Pinpoint the cell where the given text exists, returning its (x, y) midpoint coordinate. 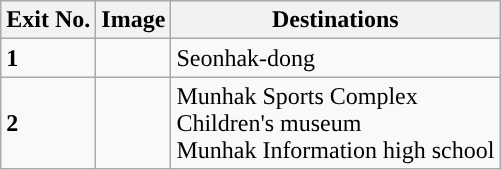
Destinations (336, 20)
1 (48, 58)
2 (48, 123)
Munhak Sports ComplexChildren's museumMunhak Information high school (336, 123)
Seonhak-dong (336, 58)
Image (134, 20)
Exit No. (48, 20)
